Return (x, y) of the center of cell containing provided text 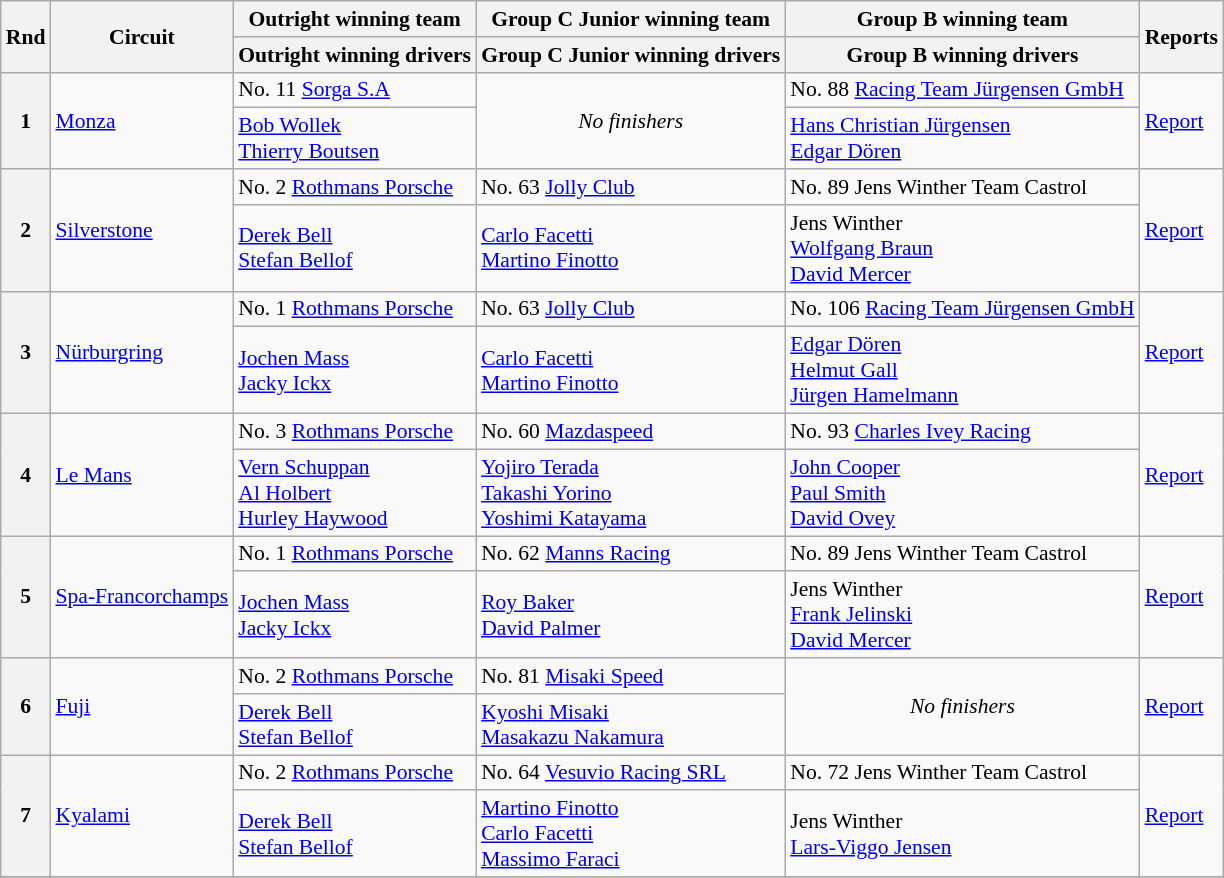
Vern Schuppan Al Holbert Hurley Haywood (354, 492)
Hans Christian Jürgensen Edgar Dören (962, 138)
Group B winning team (962, 19)
No. 88 Racing Team Jürgensen GmbH (962, 90)
Le Mans (142, 475)
Spa-Francorchamps (142, 597)
Reports (1182, 36)
6 (26, 706)
Edgar Dören Helmut Gall Jürgen Hamelmann (962, 370)
Group B winning drivers (962, 55)
Roy Baker David Palmer (630, 616)
Circuit (142, 36)
No. 81 Misaki Speed (630, 676)
3 (26, 352)
7 (26, 816)
No. 93 Charles Ivey Racing (962, 432)
Group C Junior winning team (630, 19)
Rnd (26, 36)
No. 11 Sorga S.A (354, 90)
Jens Winther Wolfgang Braun David Mercer (962, 248)
2 (26, 230)
No. 60 Mazdaspeed (630, 432)
Fuji (142, 706)
John Cooper Paul Smith David Ovey (962, 492)
Jens Winther Frank Jelinski David Mercer (962, 616)
Outright winning drivers (354, 55)
No. 64 Vesuvio Racing SRL (630, 773)
Group C Junior winning drivers (630, 55)
No. 62 Manns Racing (630, 554)
Silverstone (142, 230)
No. 106 Racing Team Jürgensen GmbH (962, 309)
Outright winning team (354, 19)
No. 72 Jens Winther Team Castrol (962, 773)
Yojiro Terada Takashi Yorino Yoshimi Katayama (630, 492)
Martino Finotto Carlo Facetti Massimo Faraci (630, 834)
Nürburgring (142, 352)
Kyalami (142, 816)
No. 3 Rothmans Porsche (354, 432)
4 (26, 475)
Bob Wollek Thierry Boutsen (354, 138)
5 (26, 597)
Kyoshi Misaki Masakazu Nakamura (630, 724)
Monza (142, 120)
1 (26, 120)
Jens Winther Lars-Viggo Jensen (962, 834)
